Pinpoint the cell where the given text exists, returning its (X, Y) midpoint coordinate. 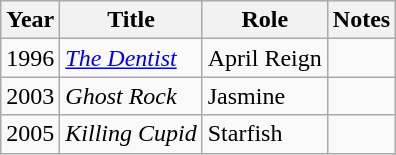
1996 (30, 58)
Ghost Rock (131, 96)
Role (264, 20)
Jasmine (264, 96)
2003 (30, 96)
2005 (30, 134)
The Dentist (131, 58)
Year (30, 20)
Starfish (264, 134)
April Reign (264, 58)
Notes (361, 20)
Killing Cupid (131, 134)
Title (131, 20)
